Scan for the cell matching the given text and deliver its [x, y] coordinate at center. 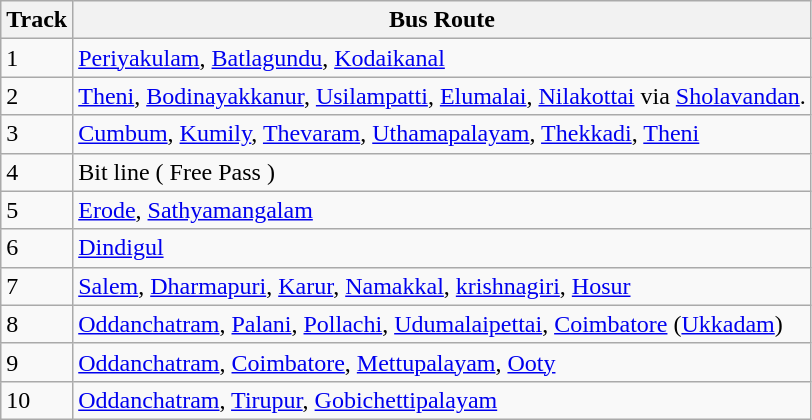
2 [37, 96]
9 [37, 362]
Salem, Dharmapuri, Karur, Namakkal, krishnagiri, Hosur [442, 286]
Periyakulam, Batlagundu, Kodaikanal [442, 58]
Oddanchatram, Tirupur, Gobichettipalayam [442, 400]
6 [37, 248]
10 [37, 400]
3 [37, 134]
Track [37, 20]
Bit line ( Free Pass ) [442, 172]
8 [37, 324]
Theni, Bodinayakkanur, Usilampatti, Elumalai, Nilakottai via Sholavandan. [442, 96]
Dindigul [442, 248]
5 [37, 210]
Oddanchatram, Palani, Pollachi, Udumalaipettai, Coimbatore (Ukkadam) [442, 324]
Bus Route [442, 20]
7 [37, 286]
4 [37, 172]
Cumbum, Kumily, Thevaram, Uthamapalayam, Thekkadi, Theni [442, 134]
1 [37, 58]
Erode, Sathyamangalam [442, 210]
Oddanchatram, Coimbatore, Mettupalayam, Ooty [442, 362]
